Locate the cell with the specified text and output its [X, Y] center coordinate. 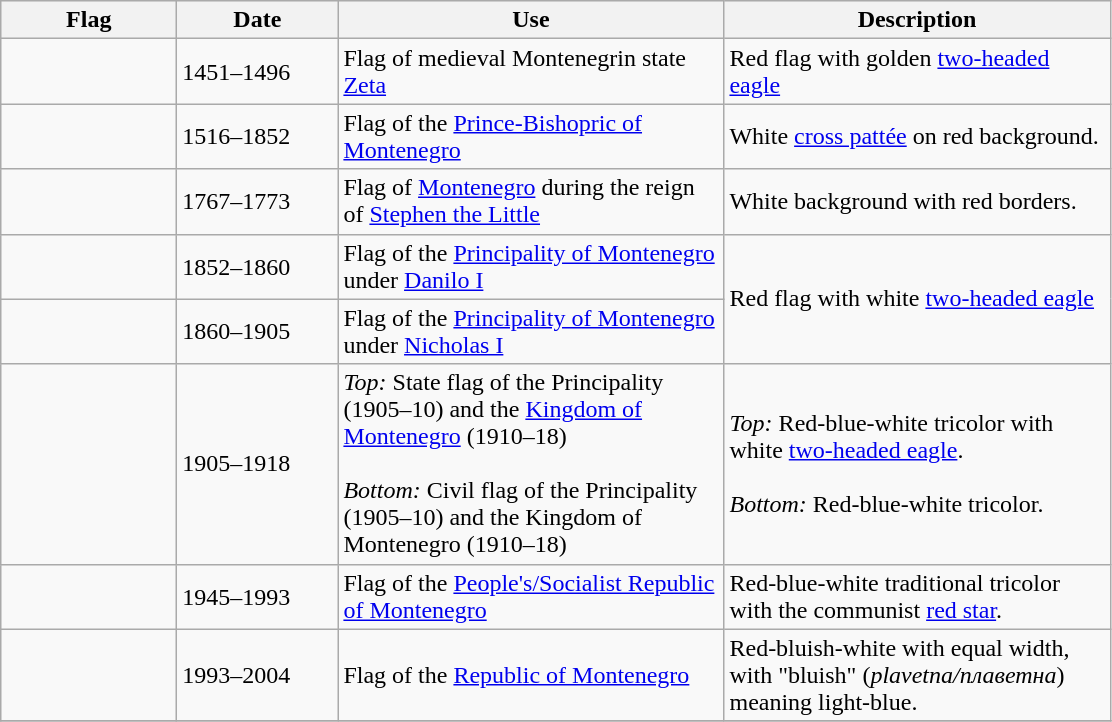
Red-bluish-white with equal width, with "bluish" (plavetna/плаветна) meaning light-blue. [917, 675]
1993–2004 [258, 675]
Top: Red-blue-white tricolor with white two-headed eagle. Bottom: Red-blue-white tricolor. [917, 464]
White background with red borders. [917, 202]
Use [531, 20]
Flag of Montenegro during the reign of Stephen the Little [531, 202]
Flag of the Republic of Montenegro [531, 675]
Date [258, 20]
White cross pattée on red background. [917, 136]
Red flag with white two-headed eagle [917, 299]
1945–1993 [258, 596]
Red-blue-white traditional tricolor with the communist red star. [917, 596]
1860–1905 [258, 332]
Flag [89, 20]
1905–1918 [258, 464]
1451–1496 [258, 72]
1852–1860 [258, 266]
Flag of the Principality of Montenegro under Danilo I [531, 266]
1767–1773 [258, 202]
Red flag with golden two-headed eagle [917, 72]
Flag of the Principality of Montenegro under Nicholas I [531, 332]
Flag of the People's/Socialist Republic of Montenegro [531, 596]
Flag of the Prince-Bishopric of Montenegro [531, 136]
1516–1852 [258, 136]
Description [917, 20]
Flag of medieval Montenegrin state Zeta [531, 72]
